Search for the cell housing the specified text and yield its [x, y] center coordinate. 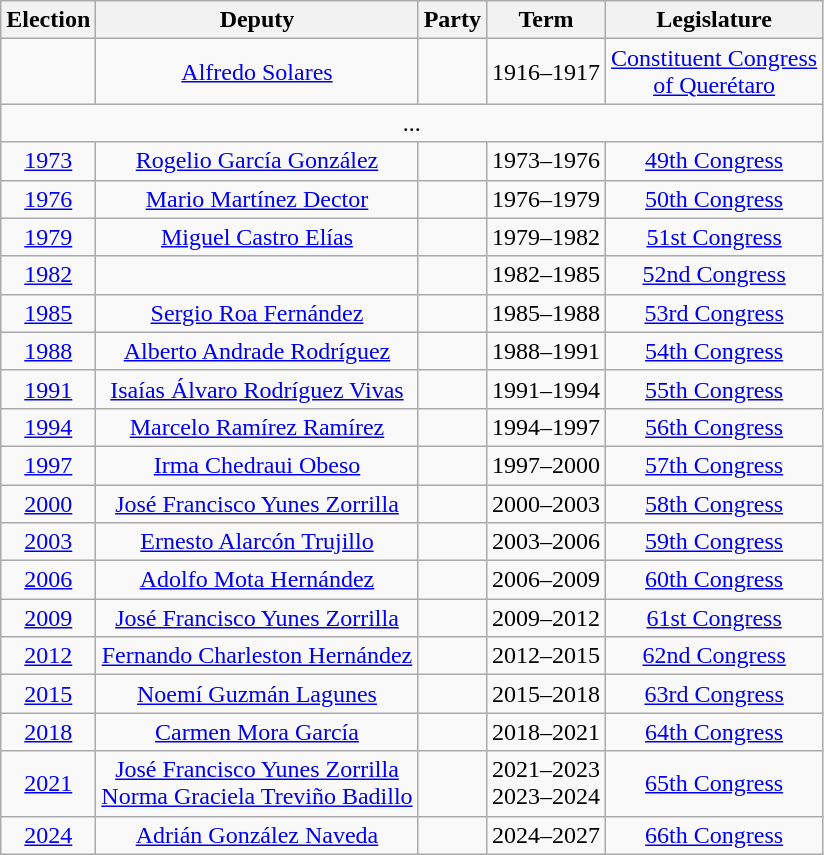
Adolfo Mota Hernández [257, 580]
Rogelio García González [257, 161]
55th Congress [714, 389]
1988 [48, 351]
2015 [48, 694]
Noemí Guzmán Lagunes [257, 694]
1994–1997 [546, 427]
1991–1994 [546, 389]
Election [48, 20]
1916–1917 [546, 72]
Deputy [257, 20]
1979 [48, 237]
2012–2015 [546, 656]
2021 [48, 784]
2018 [48, 732]
2015–2018 [546, 694]
1997 [48, 465]
65th Congress [714, 784]
... [412, 123]
Marcelo Ramírez Ramírez [257, 427]
Alfredo Solares [257, 72]
66th Congress [714, 835]
1973–1976 [546, 161]
Sergio Roa Fernández [257, 313]
Miguel Castro Elías [257, 237]
Carmen Mora García [257, 732]
José Francisco Yunes ZorrillaNorma Graciela Treviño Badillo [257, 784]
Mario Martínez Dector [257, 199]
2009 [48, 618]
Ernesto Alarcón Trujillo [257, 542]
2000 [48, 503]
2021–20232023–2024 [546, 784]
Fernando Charleston Hernández [257, 656]
Alberto Andrade Rodríguez [257, 351]
2006 [48, 580]
57th Congress [714, 465]
62nd Congress [714, 656]
51st Congress [714, 237]
Legislature [714, 20]
Adrián González Naveda [257, 835]
1973 [48, 161]
59th Congress [714, 542]
Constituent Congressof Querétaro [714, 72]
61st Congress [714, 618]
1985–1988 [546, 313]
Term [546, 20]
2006–2009 [546, 580]
1976 [48, 199]
54th Congress [714, 351]
Irma Chedraui Obeso [257, 465]
52nd Congress [714, 275]
56th Congress [714, 427]
2009–2012 [546, 618]
2003–2006 [546, 542]
2000–2003 [546, 503]
2018–2021 [546, 732]
2012 [48, 656]
1976–1979 [546, 199]
1982–1985 [546, 275]
49th Congress [714, 161]
1979–1982 [546, 237]
1997–2000 [546, 465]
2024 [48, 835]
2024–2027 [546, 835]
Party [452, 20]
64th Congress [714, 732]
1985 [48, 313]
50th Congress [714, 199]
Isaías Álvaro Rodríguez Vivas [257, 389]
2003 [48, 542]
58th Congress [714, 503]
1982 [48, 275]
53rd Congress [714, 313]
1988–1991 [546, 351]
1991 [48, 389]
1994 [48, 427]
60th Congress [714, 580]
63rd Congress [714, 694]
